Return [x, y] of the center of cell containing provided text 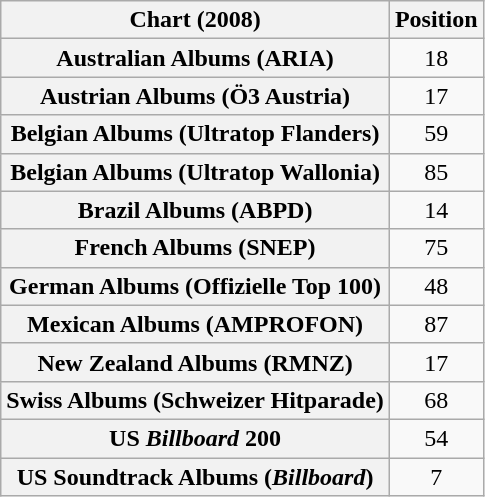
Position [436, 20]
75 [436, 248]
Belgian Albums (Ultratop Flanders) [196, 134]
Chart (2008) [196, 20]
54 [436, 438]
7 [436, 477]
French Albums (SNEP) [196, 248]
Swiss Albums (Schweizer Hitparade) [196, 400]
US Billboard 200 [196, 438]
14 [436, 210]
59 [436, 134]
Australian Albums (ARIA) [196, 58]
New Zealand Albums (RMNZ) [196, 362]
German Albums (Offizielle Top 100) [196, 286]
Mexican Albums (AMPROFON) [196, 324]
18 [436, 58]
US Soundtrack Albums (Billboard) [196, 477]
Brazil Albums (ABPD) [196, 210]
48 [436, 286]
85 [436, 172]
Austrian Albums (Ö3 Austria) [196, 96]
Belgian Albums (Ultratop Wallonia) [196, 172]
87 [436, 324]
68 [436, 400]
